Provide the [x, y] coordinate of the cell's center where the given text is located.  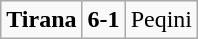
Peqini [161, 20]
Tirana [42, 20]
6-1 [104, 20]
